Scan for the cell matching the given text and deliver its (x, y) coordinate at center. 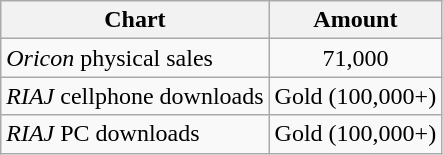
RIAJ cellphone downloads (135, 96)
Oricon physical sales (135, 58)
71,000 (356, 58)
Amount (356, 20)
Chart (135, 20)
RIAJ PC downloads (135, 134)
